Provide the (X, Y) coordinate of the cell's center where the given text is located.  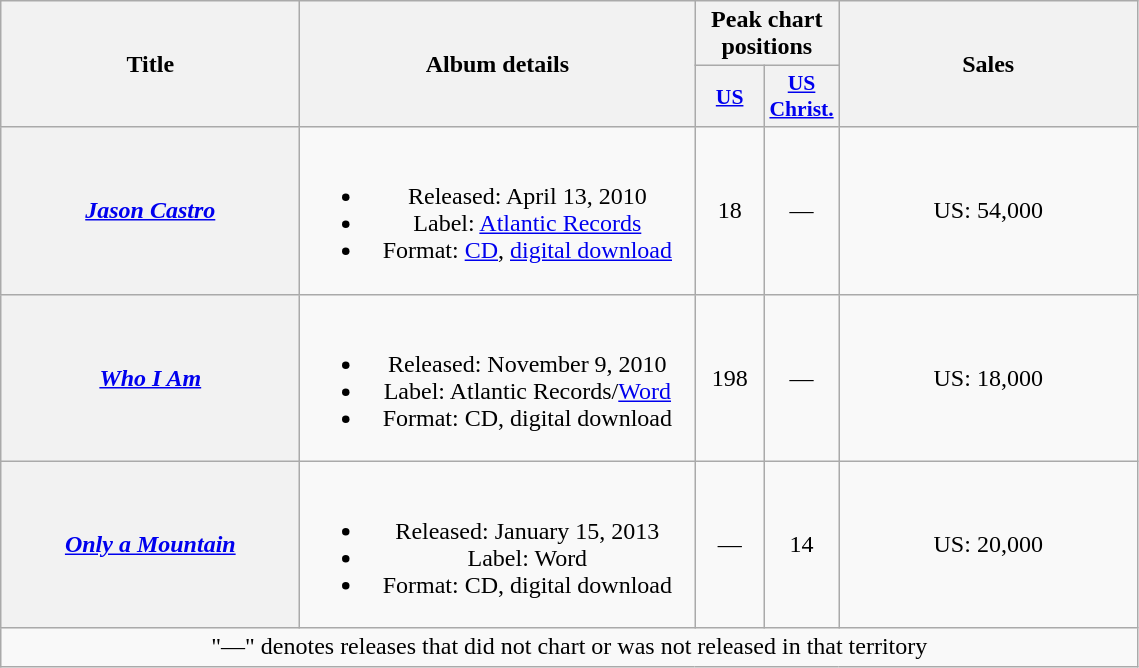
Who I Am (150, 378)
US: 18,000 (988, 378)
Peak chart positions (767, 34)
USChrist. (801, 96)
198 (730, 378)
Album details (498, 64)
Title (150, 64)
Released: April 13, 2010Label: Atlantic RecordsFormat: CD, digital download (498, 210)
Jason Castro (150, 210)
US: 54,000 (988, 210)
14 (801, 544)
18 (730, 210)
Released: January 15, 2013Label: WordFormat: CD, digital download (498, 544)
Only a Mountain (150, 544)
Sales (988, 64)
US: 20,000 (988, 544)
"—" denotes releases that did not chart or was not released in that territory (570, 647)
Released: November 9, 2010Label: Atlantic Records/WordFormat: CD, digital download (498, 378)
US (730, 96)
